Detect which cell encompasses the target text, then output its (X, Y) center coordinate. 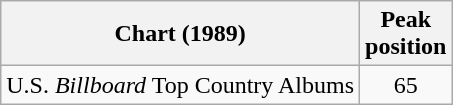
65 (406, 85)
Chart (1989) (180, 34)
U.S. Billboard Top Country Albums (180, 85)
Peakposition (406, 34)
